Scan for the cell matching the given text and deliver its [X, Y] coordinate at center. 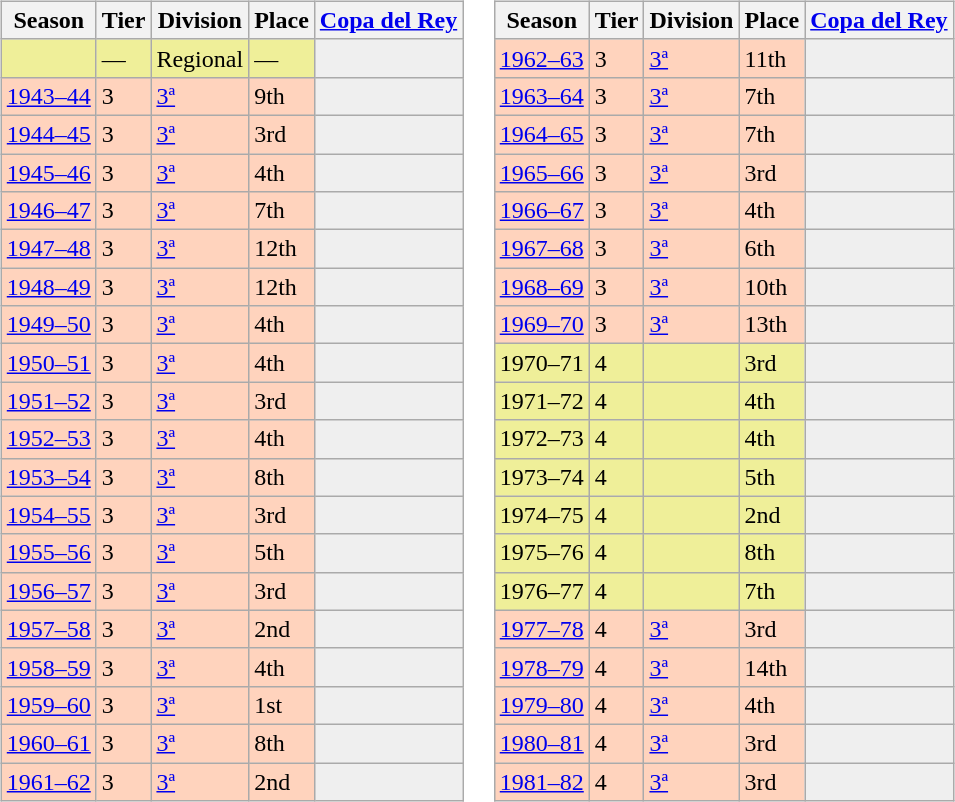
14th [772, 667]
1943–44 [48, 96]
1964–65 [542, 134]
1980–81 [542, 743]
1950–51 [48, 363]
1963–64 [542, 96]
1945–46 [48, 173]
1977–78 [542, 629]
1968–69 [542, 287]
1971–72 [542, 401]
1975–76 [542, 553]
1962–63 [542, 58]
1976–77 [542, 591]
1947–48 [48, 249]
1961–62 [48, 781]
1978–79 [542, 667]
1956–57 [48, 591]
9th [282, 96]
1952–53 [48, 439]
1972–73 [542, 439]
13th [772, 325]
6th [772, 249]
11th [772, 58]
1973–74 [542, 477]
1946–47 [48, 211]
1979–80 [542, 705]
1st [282, 705]
1965–66 [542, 173]
1967–68 [542, 249]
1948–49 [48, 287]
1944–45 [48, 134]
10th [772, 287]
1981–82 [542, 781]
1958–59 [48, 667]
1969–70 [542, 325]
1954–55 [48, 515]
1957–58 [48, 629]
1959–60 [48, 705]
1949–50 [48, 325]
1953–54 [48, 477]
1955–56 [48, 553]
1970–71 [542, 363]
1951–52 [48, 401]
Regional [200, 58]
1974–75 [542, 515]
1966–67 [542, 211]
1960–61 [48, 743]
